For the text-containing cell, return its midpoint in [x, y] coordinate format. 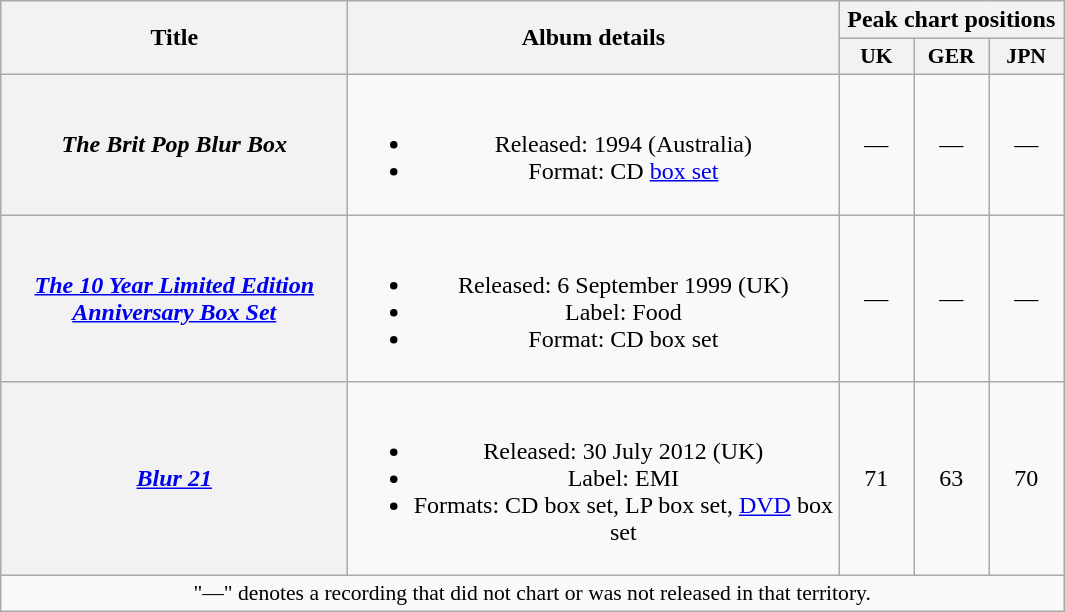
Blur 21 [174, 479]
63 [952, 479]
JPN [1026, 57]
Released: 1994 (Australia)Format: CD box set [594, 144]
Released: 6 September 1999 (UK)Label: FoodFormat: CD box set [594, 298]
70 [1026, 479]
Album details [594, 38]
GER [952, 57]
Peak chart positions [952, 20]
The Brit Pop Blur Box [174, 144]
UK [876, 57]
Released: 30 July 2012 (UK)Label: EMIFormats: CD box set, LP box set, DVD box set [594, 479]
71 [876, 479]
Title [174, 38]
"—" denotes a recording that did not chart or was not released in that territory. [532, 594]
The 10 Year Limited Edition Anniversary Box Set [174, 298]
